Determine the (X, Y) coordinate at the center of the cell enclosing the given text.  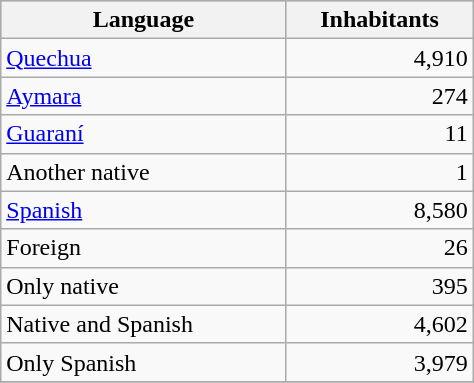
Guaraní (144, 134)
Spanish (144, 210)
Quechua (144, 58)
26 (380, 248)
Only Spanish (144, 362)
Language (144, 20)
Aymara (144, 96)
8,580 (380, 210)
Foreign (144, 248)
11 (380, 134)
274 (380, 96)
3,979 (380, 362)
Only native (144, 286)
4,602 (380, 324)
1 (380, 172)
4,910 (380, 58)
Another native (144, 172)
Inhabitants (380, 20)
Native and Spanish (144, 324)
395 (380, 286)
